Locate the cell with the specified text and output its (X, Y) center coordinate. 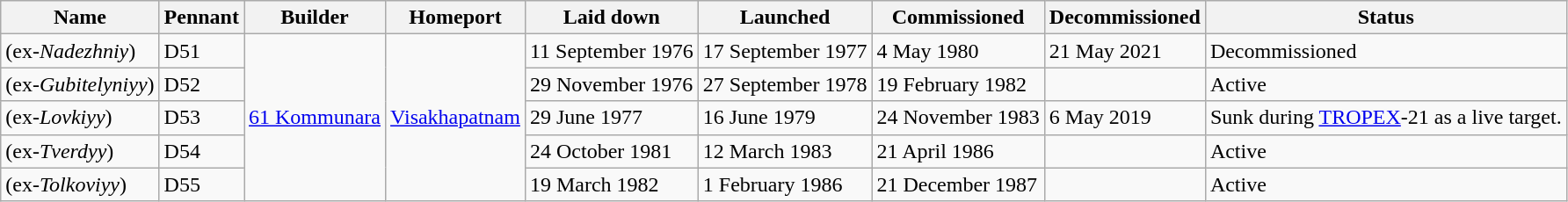
D54 (201, 151)
D53 (201, 118)
24 November 1983 (958, 118)
12 March 1983 (785, 151)
Sunk during TROPEX-21 as a live target. (1385, 118)
Laid down (612, 18)
D55 (201, 184)
(ex-Tverdyy) (80, 151)
Builder (315, 18)
(ex-Tolkoviyy) (80, 184)
D51 (201, 51)
(ex-Gubitelyniyy) (80, 84)
11 September 1976 (612, 51)
21 April 1986 (958, 151)
Homeport (455, 18)
17 September 1977 (785, 51)
27 September 1978 (785, 84)
21 May 2021 (1125, 51)
29 November 1976 (612, 84)
D52 (201, 84)
19 February 1982 (958, 84)
Status (1385, 18)
21 December 1987 (958, 184)
29 June 1977 (612, 118)
Name (80, 18)
Commissioned (958, 18)
1 February 1986 (785, 184)
Pennant (201, 18)
(ex-Nadezhniy) (80, 51)
16 June 1979 (785, 118)
19 March 1982 (612, 184)
Launched (785, 18)
6 May 2019 (1125, 118)
4 May 1980 (958, 51)
24 October 1981 (612, 151)
61 Kommunara (315, 118)
(ex-Lovkiyy) (80, 118)
Visakhapatnam (455, 118)
